Detect which cell encompasses the target text, then output its (x, y) center coordinate. 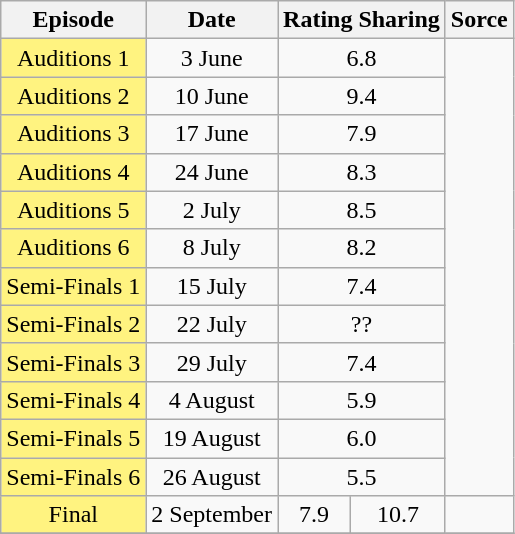
8.3 (362, 172)
Semi-Finals 4 (74, 400)
Auditions 4 (74, 172)
5.9 (362, 400)
10.7 (398, 515)
Date (212, 20)
Auditions 1 (74, 58)
3 June (212, 58)
6.8 (362, 58)
Final (74, 515)
?? (362, 324)
29 July (212, 362)
Auditions 6 (74, 248)
10 June (212, 96)
2 September (212, 515)
19 August (212, 438)
15 July (212, 286)
Sorce (479, 20)
17 June (212, 134)
Episode (74, 20)
Semi-Finals 3 (74, 362)
2 July (212, 210)
Auditions 3 (74, 134)
Semi-Finals 5 (74, 438)
8.2 (362, 248)
Auditions 2 (74, 96)
Semi-Finals 1 (74, 286)
Semi-Finals 6 (74, 477)
Semi-Finals 2 (74, 324)
8 July (212, 248)
22 July (212, 324)
26 August (212, 477)
6.0 (362, 438)
8.5 (362, 210)
24 June (212, 172)
Rating Sharing (362, 20)
4 August (212, 400)
Auditions 5 (74, 210)
5.5 (362, 477)
9.4 (362, 96)
